Detect which cell encompasses the target text, then output its (x, y) center coordinate. 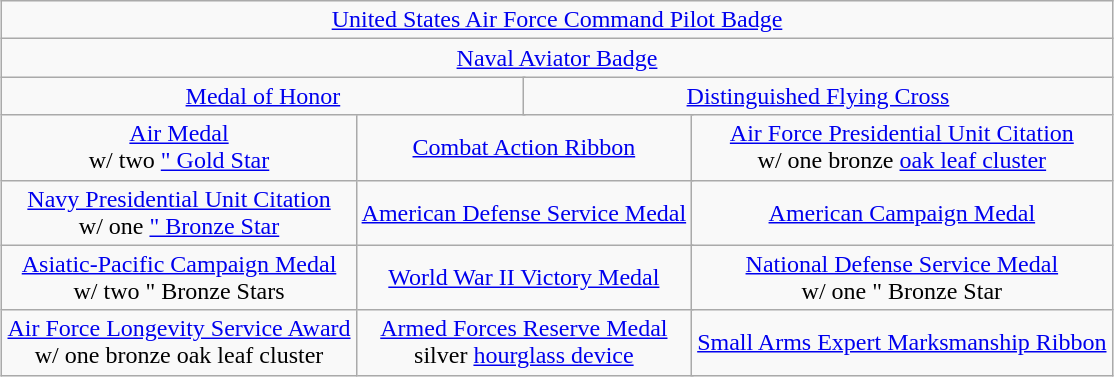
Combat Action Ribbon (524, 148)
Navy Presidential Unit Citation w/ one " Bronze Star (179, 212)
National Defense Service Medalw/ one " Bronze Star (902, 278)
Air Force Longevity Service Awardw/ one bronze oak leaf cluster (179, 342)
United States Air Force Command Pilot Badge (557, 20)
Armed Forces Reserve Medalsilver hourglass device (524, 342)
World War II Victory Medal (524, 278)
Distinguished Flying Cross (818, 96)
Medal of Honor (263, 96)
American Defense Service Medal (524, 212)
American Campaign Medal (902, 212)
Small Arms Expert Marksmanship Ribbon (902, 342)
Naval Aviator Badge (557, 58)
Air Medalw/ two " Gold Star (179, 148)
Air Force Presidential Unit Citationw/ one bronze oak leaf cluster (902, 148)
Asiatic-Pacific Campaign Medalw/ two " Bronze Stars (179, 278)
